Return [x, y] of the center of cell containing provided text 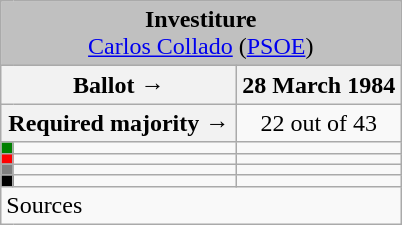
Required majority → [119, 123]
22 out of 43 [319, 123]
Ballot → [119, 85]
28 March 1984 [319, 85]
Sources [201, 205]
InvestitureCarlos Collado (PSOE) [201, 34]
